Scan for the cell matching the given text and deliver its (x, y) coordinate at center. 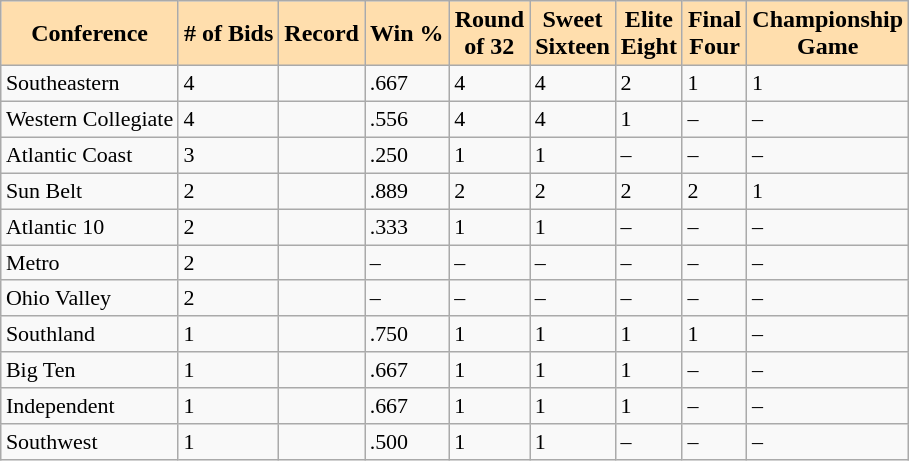
.889 (406, 191)
Elite Eight (648, 34)
.750 (406, 334)
Southeastern (90, 84)
Big Ten (90, 370)
Ohio Valley (90, 298)
.500 (406, 441)
.556 (406, 120)
Conference (90, 34)
Round of 32 (489, 34)
Championship Game (828, 34)
Final Four (714, 34)
Metro (90, 263)
Sweet Sixteen (573, 34)
Southwest (90, 441)
Record (322, 34)
3 (228, 155)
Win % (406, 34)
Atlantic 10 (90, 227)
Western Collegiate (90, 120)
Southland (90, 334)
.333 (406, 227)
# of Bids (228, 34)
.250 (406, 155)
Independent (90, 406)
Sun Belt (90, 191)
Atlantic Coast (90, 155)
